Search for the cell housing the specified text and yield its [x, y] center coordinate. 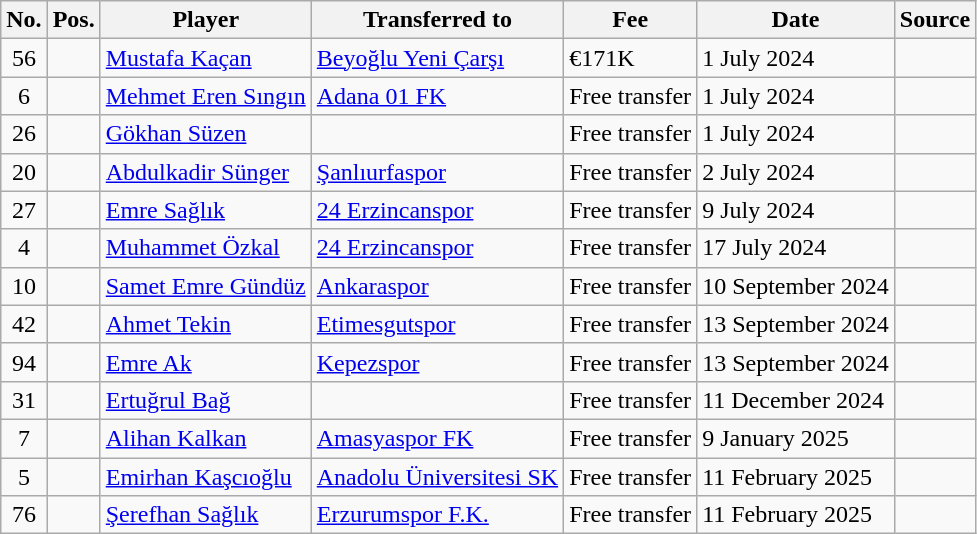
Emre Sağlık [206, 210]
Mehmet Eren Sıngın [206, 96]
94 [24, 362]
42 [24, 324]
9 July 2024 [796, 210]
Samet Emre Gündüz [206, 286]
Şerefhan Sağlık [206, 515]
76 [24, 515]
9 January 2025 [796, 438]
10 [24, 286]
Fee [630, 20]
Beyoğlu Yeni Çarşı [437, 58]
Emre Ak [206, 362]
Gökhan Süzen [206, 134]
Alihan Kalkan [206, 438]
26 [24, 134]
Mustafa Kaçan [206, 58]
5 [24, 477]
Abdulkadir Sünger [206, 172]
56 [24, 58]
Ertuğrul Bağ [206, 400]
Transferred to [437, 20]
6 [24, 96]
Source [934, 20]
31 [24, 400]
Ankaraspor [437, 286]
10 September 2024 [796, 286]
Pos. [74, 20]
Etimesgutspor [437, 324]
Muhammet Özkal [206, 248]
Emirhan Kaşcıoğlu [206, 477]
11 December 2024 [796, 400]
Şanlıurfaspor [437, 172]
Anadolu Üniversitesi SK [437, 477]
20 [24, 172]
27 [24, 210]
Date [796, 20]
Adana 01 FK [437, 96]
Erzurumspor F.K. [437, 515]
€171K [630, 58]
2 July 2024 [796, 172]
Ahmet Tekin [206, 324]
4 [24, 248]
Player [206, 20]
No. [24, 20]
7 [24, 438]
17 July 2024 [796, 248]
Amasyaspor FK [437, 438]
Kepezspor [437, 362]
